Identify which cell holds the provided text, then report its [X, Y] central coordinate. 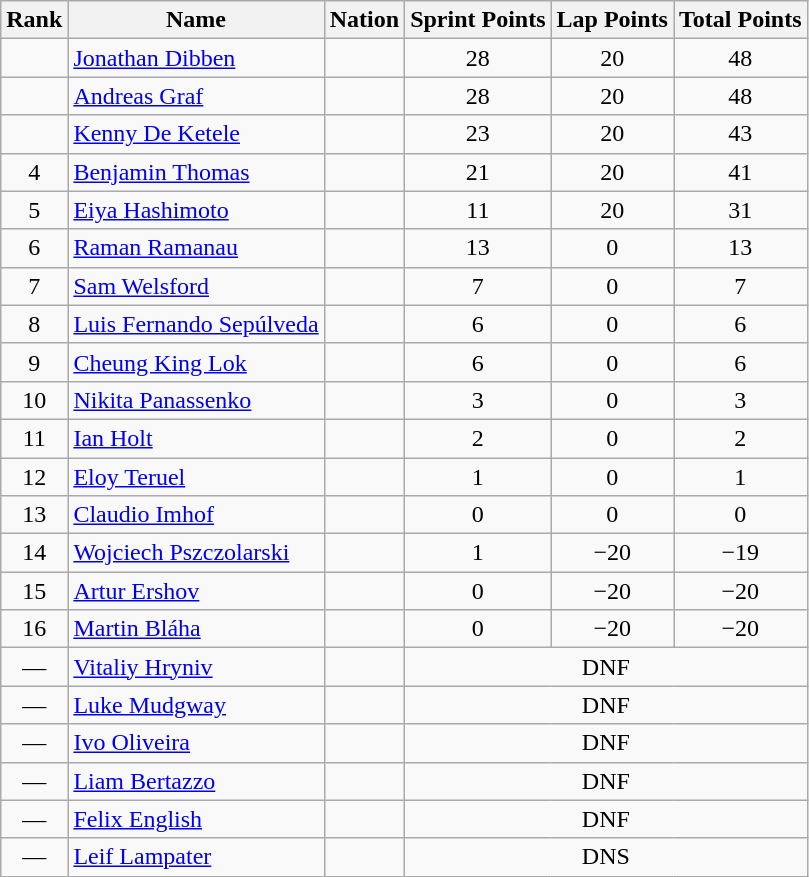
43 [741, 134]
Rank [34, 20]
Felix English [196, 819]
9 [34, 362]
41 [741, 172]
Ian Holt [196, 438]
Eiya Hashimoto [196, 210]
15 [34, 591]
31 [741, 210]
14 [34, 553]
21 [478, 172]
DNS [606, 857]
Andreas Graf [196, 96]
Name [196, 20]
5 [34, 210]
4 [34, 172]
Total Points [741, 20]
8 [34, 324]
Vitaliy Hryniv [196, 667]
−19 [741, 553]
Sprint Points [478, 20]
Eloy Teruel [196, 477]
Nation [364, 20]
Benjamin Thomas [196, 172]
12 [34, 477]
Leif Lampater [196, 857]
Cheung King Lok [196, 362]
Ivo Oliveira [196, 743]
Artur Ershov [196, 591]
Sam Welsford [196, 286]
Luke Mudgway [196, 705]
Kenny De Ketele [196, 134]
Lap Points [612, 20]
Luis Fernando Sepúlveda [196, 324]
10 [34, 400]
Raman Ramanau [196, 248]
Wojciech Pszczolarski [196, 553]
Jonathan Dibben [196, 58]
Liam Bertazzo [196, 781]
Martin Bláha [196, 629]
16 [34, 629]
Claudio Imhof [196, 515]
23 [478, 134]
Nikita Panassenko [196, 400]
